Output the [x, y] coordinate of the center of the cell containing the given text.  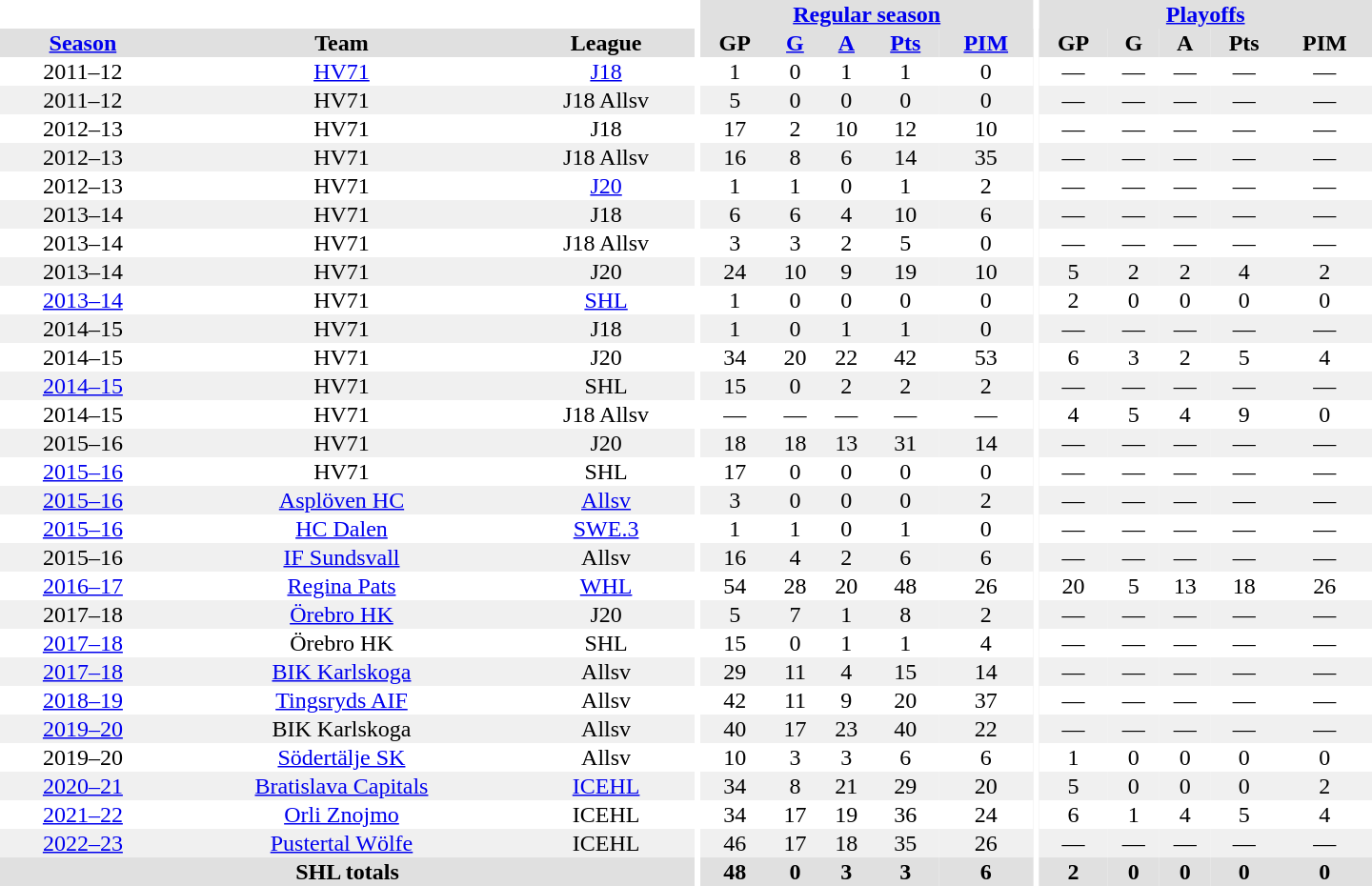
SHL totals [347, 872]
Tingsryds AIF [341, 700]
36 [905, 815]
28 [795, 586]
2020–21 [83, 786]
23 [846, 729]
37 [985, 700]
7 [795, 614]
12 [905, 129]
Playoffs [1205, 14]
Södertälje SK [341, 757]
Bratislava Capitals [341, 786]
Regina Pats [341, 586]
SWE.3 [606, 529]
21 [846, 786]
2022–23 [83, 843]
WHL [606, 586]
HC Dalen [341, 529]
IF Sundsvall [341, 557]
54 [736, 586]
Regular season [867, 14]
2021–22 [83, 815]
Season [83, 43]
46 [736, 843]
2016–17 [83, 586]
53 [985, 357]
Team [341, 43]
Asplöven HC [341, 500]
Pustertal Wölfe [341, 843]
31 [905, 443]
2018–19 [83, 700]
League [606, 43]
Orli Znojmo [341, 815]
